Detect which cell encompasses the target text, then output its (X, Y) center coordinate. 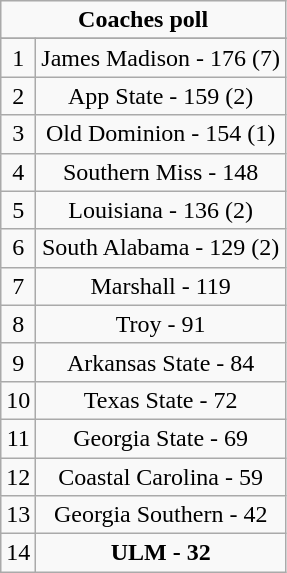
Coaches poll (144, 20)
Marshall - 119 (161, 286)
South Alabama - 129 (2) (161, 248)
ULM - 32 (161, 553)
12 (18, 477)
8 (18, 324)
14 (18, 553)
10 (18, 400)
1 (18, 58)
9 (18, 362)
6 (18, 248)
Troy - 91 (161, 324)
3 (18, 134)
11 (18, 438)
7 (18, 286)
Georgia Southern - 42 (161, 515)
James Madison - 176 (7) (161, 58)
App State - 159 (2) (161, 96)
Coastal Carolina - 59 (161, 477)
2 (18, 96)
4 (18, 172)
Texas State - 72 (161, 400)
13 (18, 515)
Arkansas State - 84 (161, 362)
Louisiana - 136 (2) (161, 210)
Old Dominion - 154 (1) (161, 134)
5 (18, 210)
Georgia State - 69 (161, 438)
Southern Miss - 148 (161, 172)
